Capture the cell that displays the provided text and extract its (X, Y) central coordinate. 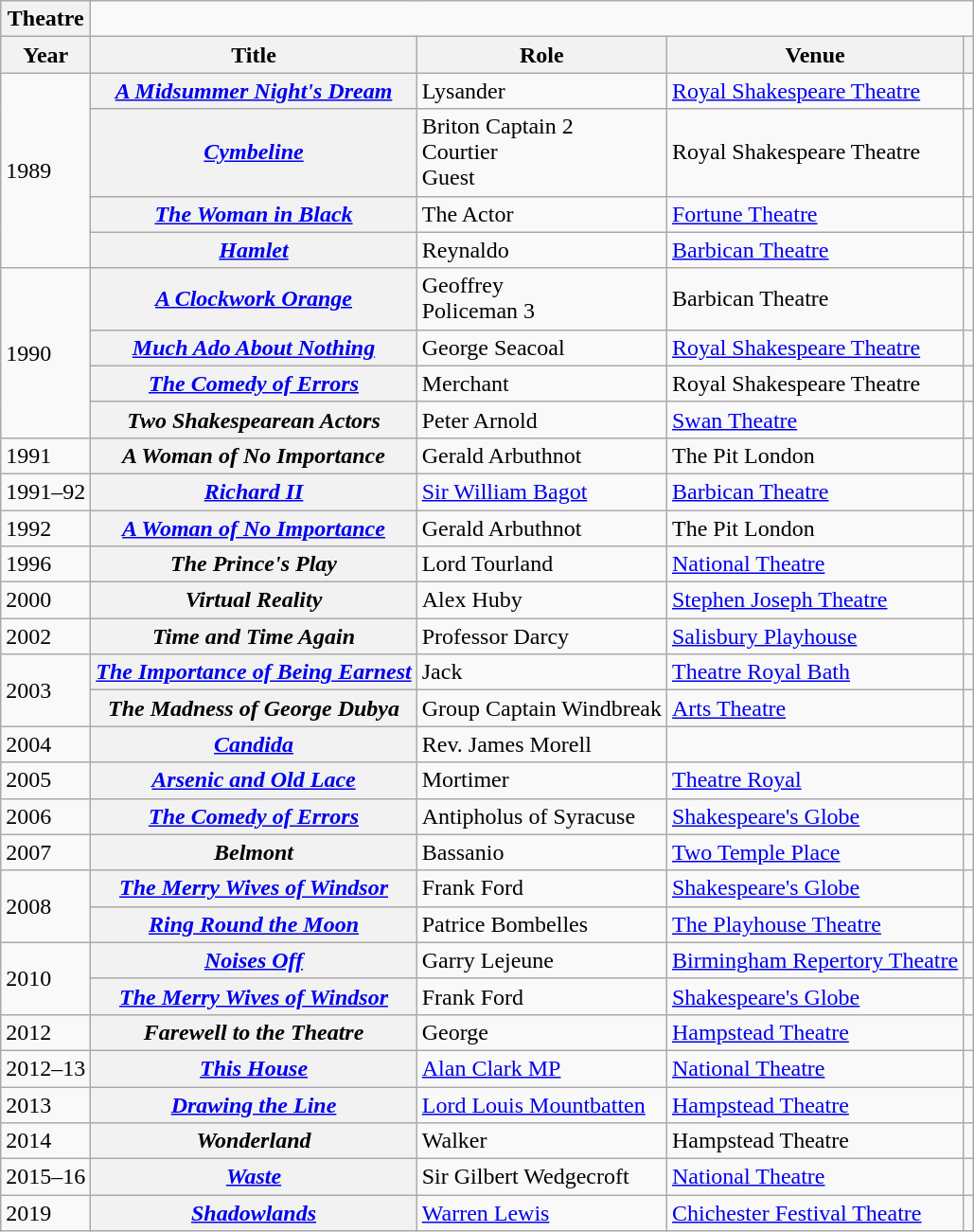
Professor Darcy (541, 636)
Two Shakespearean Actors (254, 420)
2002 (45, 636)
Group Captain Windbreak (541, 708)
Lord Louis Mountbatten (541, 1105)
Belmont (254, 852)
Year (45, 55)
2013 (45, 1105)
Sir William Bagot (541, 491)
Drawing the Line (254, 1105)
The Prince's Play (254, 564)
The Woman in Black (254, 214)
Merchant (541, 384)
Fortune Theatre (814, 214)
Two Temple Place (814, 852)
Mortimer (541, 780)
1991–92 (45, 491)
Arsenic and Old Lace (254, 780)
1996 (45, 564)
Stephen Joseph Theatre (814, 600)
Theatre Royal Bath (814, 672)
2012 (45, 1032)
2015–16 (45, 1177)
Virtual Reality (254, 600)
Noises Off (254, 960)
Rev. James Morell (541, 744)
Antipholus of Syracuse (541, 816)
Briton Captain 2CourtierGuest (541, 152)
1989 (45, 170)
Lord Tourland (541, 564)
Salisbury Playhouse (814, 636)
Walker (541, 1141)
Cymbeline (254, 152)
Theatre Royal (814, 780)
The Madness of George Dubya (254, 708)
Alan Clark MP (541, 1068)
2008 (45, 906)
Theatre (45, 19)
Much Ado About Nothing (254, 348)
Birmingham Repertory Theatre (814, 960)
2006 (45, 816)
A Clockwork Orange (254, 299)
The Importance of Being Earnest (254, 672)
The Playhouse Theatre (814, 924)
Wonderland (254, 1141)
Title (254, 55)
Hamlet (254, 250)
2007 (45, 852)
Shadowlands (254, 1213)
2003 (45, 690)
Reynaldo (541, 250)
Farewell to the Theatre (254, 1032)
A Midsummer Night's Dream (254, 91)
Jack (541, 672)
Sir Gilbert Wedgecroft (541, 1177)
Richard II (254, 491)
Warren Lewis (541, 1213)
The Actor (541, 214)
Arts Theatre (814, 708)
Candida (254, 744)
2000 (45, 600)
Garry Lejeune (541, 960)
2019 (45, 1213)
Bassanio (541, 852)
Lysander (541, 91)
Time and Time Again (254, 636)
George (541, 1032)
George Seacoal (541, 348)
Patrice Bombelles (541, 924)
Ring Round the Moon (254, 924)
2010 (45, 978)
GeoffreyPoliceman 3 (541, 299)
Peter Arnold (541, 420)
Venue (814, 55)
Chichester Festival Theatre (814, 1213)
Role (541, 55)
Waste (254, 1177)
This House (254, 1068)
1992 (45, 527)
Alex Huby (541, 600)
1991 (45, 455)
2014 (45, 1141)
1990 (45, 352)
2012–13 (45, 1068)
Swan Theatre (814, 420)
2004 (45, 744)
2005 (45, 780)
